Capture the cell that displays the provided text and extract its (x, y) central coordinate. 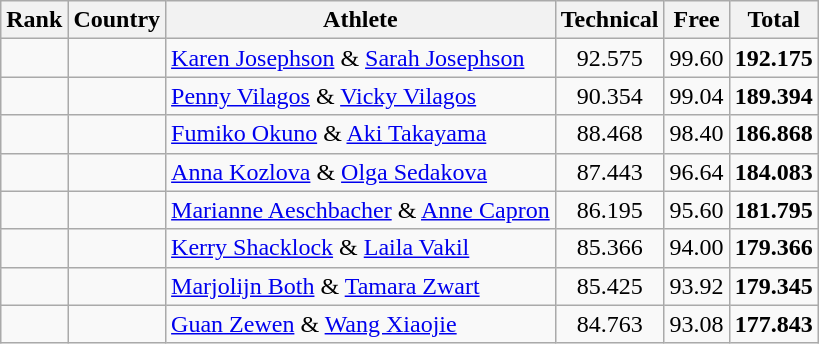
93.92 (696, 286)
87.443 (610, 172)
Athlete (361, 20)
Fumiko Okuno & Aki Takayama (361, 134)
95.60 (696, 210)
Penny Vilagos & Vicky Vilagos (361, 96)
184.083 (774, 172)
92.575 (610, 58)
Country (117, 20)
85.425 (610, 286)
Total (774, 20)
Marianne Aeschbacher & Anne Capron (361, 210)
Free (696, 20)
Marjolijn Both & Tamara Zwart (361, 286)
Guan Zewen & Wang Xiaojie (361, 324)
186.868 (774, 134)
88.468 (610, 134)
99.04 (696, 96)
Karen Josephson & Sarah Josephson (361, 58)
94.00 (696, 248)
189.394 (774, 96)
Technical (610, 20)
99.60 (696, 58)
86.195 (610, 210)
84.763 (610, 324)
85.366 (610, 248)
96.64 (696, 172)
93.08 (696, 324)
179.345 (774, 286)
Rank (34, 20)
192.175 (774, 58)
Anna Kozlova & Olga Sedakova (361, 172)
181.795 (774, 210)
90.354 (610, 96)
179.366 (774, 248)
Kerry Shacklock & Laila Vakil (361, 248)
98.40 (696, 134)
177.843 (774, 324)
